Output the [x, y] coordinate of the center of the cell containing the given text.  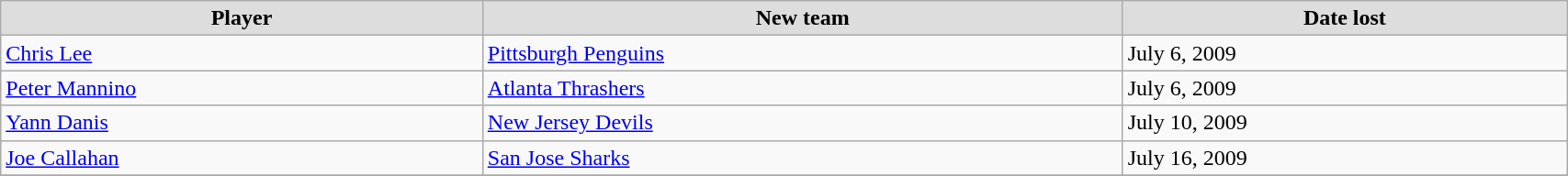
Peter Mannino [243, 88]
Pittsburgh Penguins [803, 53]
Player [243, 18]
Joe Callahan [243, 158]
New Jersey Devils [803, 123]
New team [803, 18]
July 10, 2009 [1345, 123]
San Jose Sharks [803, 158]
Atlanta Thrashers [803, 88]
July 16, 2009 [1345, 158]
Date lost [1345, 18]
Yann Danis [243, 123]
Chris Lee [243, 53]
